Find where the given text appears and provide that cell's center as [x, y] coordinate. 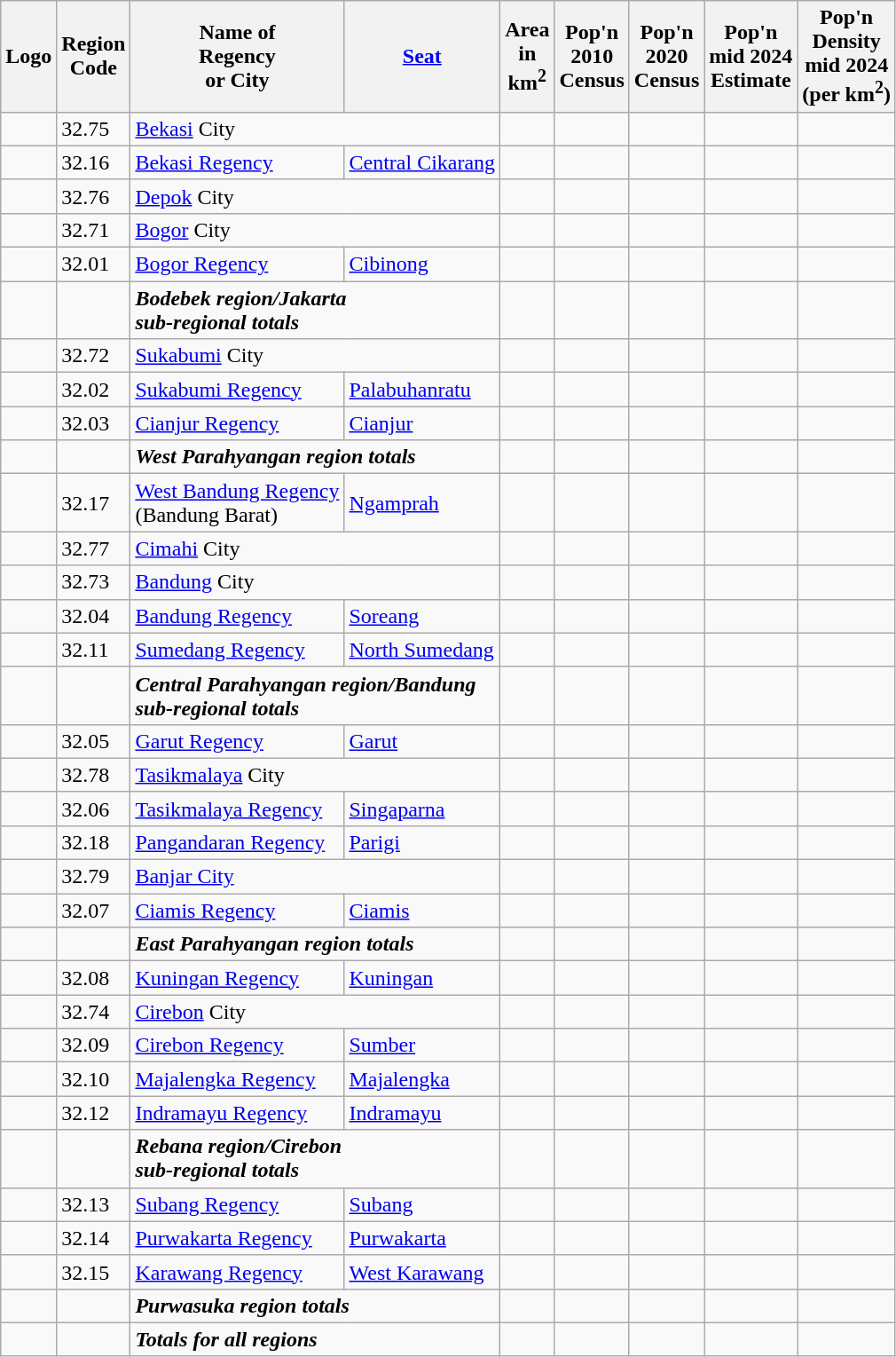
Ngamprah [422, 502]
32.12 [94, 1113]
Bogor Regency [238, 264]
Ciamis [422, 911]
Purwakarta [422, 1238]
Majalengka [422, 1079]
32.18 [94, 842]
Subang Regency [238, 1204]
Bandung City [316, 582]
Purwakarta Regency [238, 1238]
32.73 [94, 582]
32.08 [94, 978]
32.11 [94, 650]
Bekasi Regency [238, 162]
32.72 [94, 356]
Totals for all regions [316, 1339]
32.02 [94, 390]
Soreang [422, 616]
32.76 [94, 196]
Parigi [422, 842]
Cirebon City [316, 1012]
Bekasi City [316, 129]
Cimahi City [316, 548]
West Bandung Regency(Bandung Barat) [238, 502]
Pop'n Density mid 2024 (per km2) [846, 57]
32.10 [94, 1079]
Kuningan [422, 978]
Cianjur Regency [238, 423]
Central Parahyangan region/Bandungsub-regional totals [316, 696]
Singaparna [422, 809]
RegionCode [94, 57]
32.15 [94, 1272]
Area inkm2 [527, 57]
Palabuhanratu [422, 390]
32.77 [94, 548]
Garut [422, 741]
Name of Regencyor City [238, 57]
32.05 [94, 741]
North Sumedang [422, 650]
Cirebon Regency [238, 1045]
Pop'n 2020Census [666, 57]
32.71 [94, 230]
32.13 [94, 1204]
Kuningan Regency [238, 978]
Seat [422, 57]
Indramayu [422, 1113]
32.09 [94, 1045]
Tasikmalaya City [316, 775]
32.03 [94, 423]
32.07 [94, 911]
32.14 [94, 1238]
Ciamis Regency [238, 911]
Bandung Regency [238, 616]
West Parahyangan region totals [316, 457]
Bodebek region/Jakartasub-regional totals [316, 311]
Cibinong [422, 264]
Banjar City [316, 877]
32.16 [94, 162]
Majalengka Regency [238, 1079]
East Parahyangan region totals [316, 944]
Subang [422, 1204]
Sukabumi Regency [238, 390]
Depok City [316, 196]
Tasikmalaya Regency [238, 809]
Cianjur [422, 423]
Bogor City [316, 230]
32.75 [94, 129]
Rebana region/Cirebonsub-regional totals [316, 1159]
32.06 [94, 809]
Sumber [422, 1045]
Karawang Regency [238, 1272]
Logo [28, 57]
Sukabumi City [316, 356]
32.04 [94, 616]
West Karawang [422, 1272]
Pangandaran Regency [238, 842]
Purwasuka region totals [316, 1306]
32.78 [94, 775]
32.74 [94, 1012]
Pop'n mid 2024Estimate [751, 57]
Sumedang Regency [238, 650]
32.17 [94, 502]
Garut Regency [238, 741]
32.01 [94, 264]
32.79 [94, 877]
Central Cikarang [422, 162]
Indramayu Regency [238, 1113]
Pop'n 2010Census [592, 57]
